Determine the [X, Y] coordinate at the center of the cell enclosing the given text.  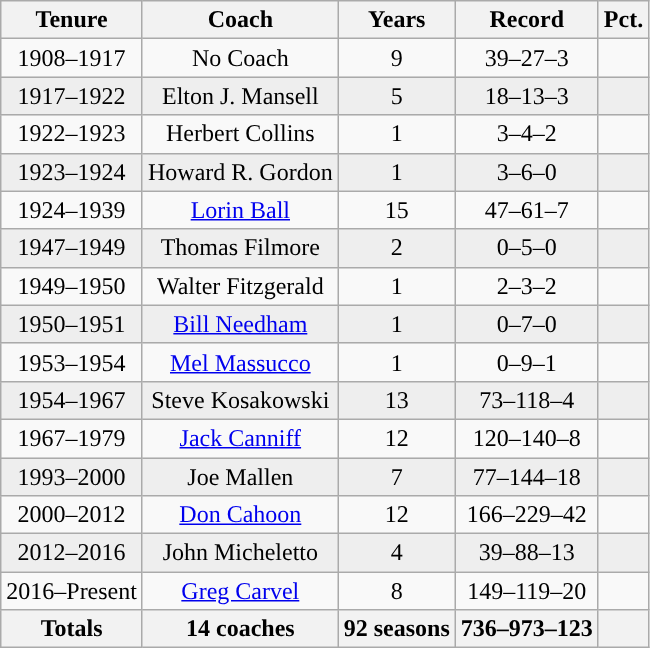
2 [396, 248]
Greg Carvel [240, 591]
Howard R. Gordon [240, 172]
92 seasons [396, 629]
1923–1924 [72, 172]
Steve Kosakowski [240, 400]
Tenure [72, 20]
1993–2000 [72, 477]
77–144–18 [526, 477]
Mel Massucco [240, 362]
1917–1922 [72, 96]
2012–2016 [72, 553]
15 [396, 210]
39–27–3 [526, 58]
1922–1923 [72, 134]
3–4–2 [526, 134]
Years [396, 20]
Elton J. Mansell [240, 96]
Don Cahoon [240, 515]
1967–1979 [72, 438]
Walter Fitzgerald [240, 286]
2016–Present [72, 591]
73–118–4 [526, 400]
7 [396, 477]
5 [396, 96]
2–3–2 [526, 286]
13 [396, 400]
9 [396, 58]
0–9–1 [526, 362]
Pct. [623, 20]
4 [396, 553]
1954–1967 [72, 400]
8 [396, 591]
736–973–123 [526, 629]
0–5–0 [526, 248]
Coach [240, 20]
Lorin Ball [240, 210]
120–140–8 [526, 438]
Bill Needham [240, 324]
Totals [72, 629]
166–229–42 [526, 515]
0–7–0 [526, 324]
2000–2012 [72, 515]
149–119–20 [526, 591]
18–13–3 [526, 96]
47–61–7 [526, 210]
39–88–13 [526, 553]
1924–1939 [72, 210]
Jack Canniff [240, 438]
Thomas Filmore [240, 248]
Herbert Collins [240, 134]
Record [526, 20]
Joe Mallen [240, 477]
John Micheletto [240, 553]
1908–1917 [72, 58]
14 coaches [240, 629]
3–6–0 [526, 172]
1949–1950 [72, 286]
1950–1951 [72, 324]
1947–1949 [72, 248]
No Coach [240, 58]
1953–1954 [72, 362]
